Output the (x, y) coordinate of the center of the cell containing the given text.  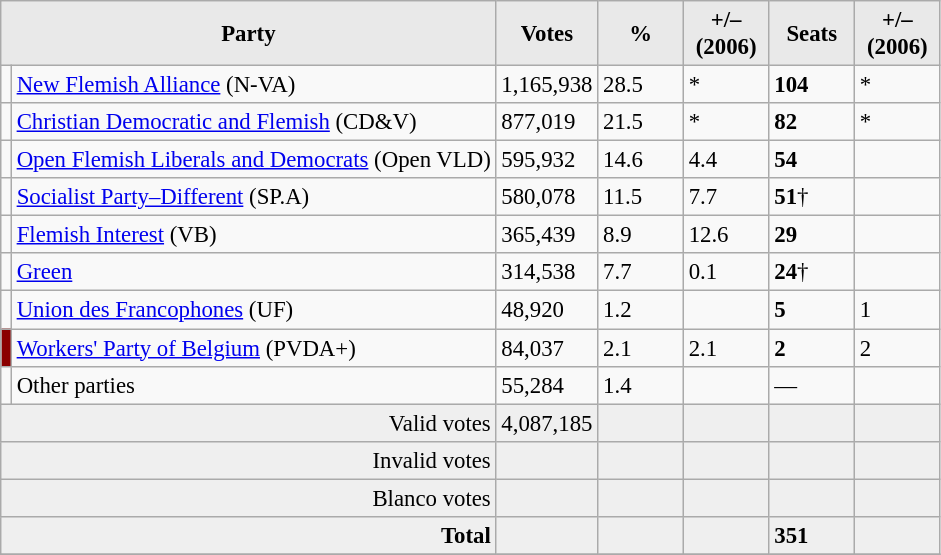
Total (248, 536)
% (641, 34)
351 (812, 536)
4.4 (726, 160)
595,932 (547, 160)
Socialist Party–Different (SP.A) (254, 197)
Other parties (254, 385)
55,284 (547, 385)
365,439 (547, 235)
1.2 (641, 310)
1,165,938 (547, 85)
Workers' Party of Belgium (PVDA+) (254, 348)
0.1 (726, 273)
Flemish Interest (VB) (254, 235)
Votes (547, 34)
Seats (812, 34)
104 (812, 85)
21.5 (641, 122)
Green (254, 273)
Valid votes (248, 423)
877,019 (547, 122)
29 (812, 235)
580,078 (547, 197)
— (812, 385)
8.9 (641, 235)
Open Flemish Liberals and Democrats (Open VLD) (254, 160)
Invalid votes (248, 460)
314,538 (547, 273)
1 (898, 310)
Union des Francophones (UF) (254, 310)
5 (812, 310)
84,037 (547, 348)
Christian Democratic and Flemish (CD&V) (254, 122)
54 (812, 160)
24† (812, 273)
11.5 (641, 197)
Party (248, 34)
82 (812, 122)
28.5 (641, 85)
New Flemish Alliance (N-VA) (254, 85)
12.6 (726, 235)
1.4 (641, 385)
Blanco votes (248, 498)
48,920 (547, 310)
4,087,185 (547, 423)
51† (812, 197)
14.6 (641, 160)
